Identify which cell holds the provided text, then report its [x, y] central coordinate. 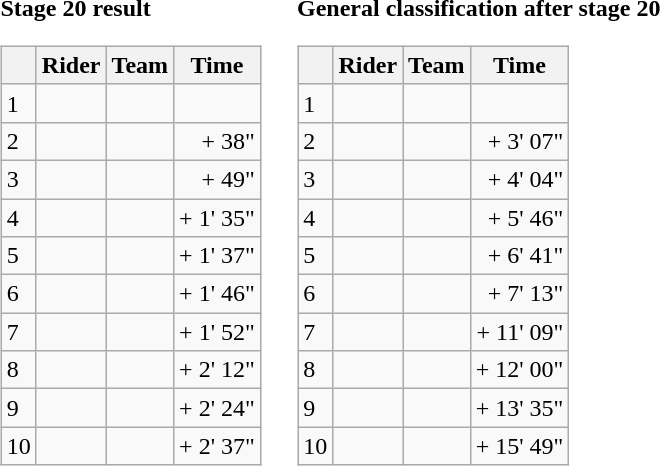
+ 15' 49" [520, 446]
+ 4' 04" [520, 179]
+ 38" [218, 141]
+ 5' 46" [520, 217]
+ 49" [218, 179]
+ 13' 35" [520, 408]
+ 1' 46" [218, 294]
+ 11' 09" [520, 332]
+ 12' 00" [520, 370]
+ 6' 41" [520, 256]
+ 2' 12" [218, 370]
+ 1' 37" [218, 256]
+ 1' 52" [218, 332]
+ 7' 13" [520, 294]
+ 2' 37" [218, 446]
+ 2' 24" [218, 408]
+ 1' 35" [218, 217]
+ 3' 07" [520, 141]
